Search for the cell housing the specified text and yield its [X, Y] center coordinate. 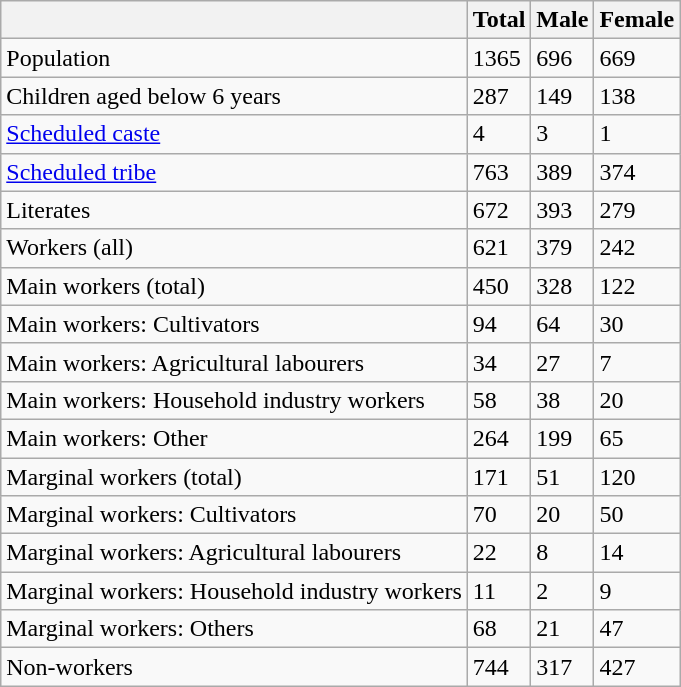
Scheduled tribe [234, 172]
672 [499, 210]
58 [499, 400]
4 [499, 134]
Main workers: Cultivators [234, 324]
1 [637, 134]
1365 [499, 58]
Workers (all) [234, 248]
328 [562, 286]
2 [562, 591]
264 [499, 438]
138 [637, 96]
763 [499, 172]
22 [499, 553]
374 [637, 172]
Female [637, 20]
Marginal workers: Agricultural labourers [234, 553]
3 [562, 134]
Total [499, 20]
51 [562, 477]
120 [637, 477]
7 [637, 362]
287 [499, 96]
379 [562, 248]
Population [234, 58]
Main workers: Household industry workers [234, 400]
Scheduled caste [234, 134]
669 [637, 58]
9 [637, 591]
Main workers (total) [234, 286]
38 [562, 400]
427 [637, 667]
27 [562, 362]
11 [499, 591]
47 [637, 629]
696 [562, 58]
Marginal workers: Household industry workers [234, 591]
389 [562, 172]
64 [562, 324]
70 [499, 515]
242 [637, 248]
Male [562, 20]
744 [499, 667]
199 [562, 438]
621 [499, 248]
30 [637, 324]
393 [562, 210]
Marginal workers: Cultivators [234, 515]
Children aged below 6 years [234, 96]
149 [562, 96]
14 [637, 553]
65 [637, 438]
50 [637, 515]
Marginal workers (total) [234, 477]
Non-workers [234, 667]
68 [499, 629]
171 [499, 477]
Main workers: Other [234, 438]
317 [562, 667]
8 [562, 553]
122 [637, 286]
Marginal workers: Others [234, 629]
34 [499, 362]
Literates [234, 210]
Main workers: Agricultural labourers [234, 362]
450 [499, 286]
279 [637, 210]
21 [562, 629]
94 [499, 324]
